Pinpoint the cell where the given text exists, returning its [x, y] midpoint coordinate. 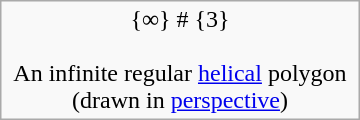
{∞} # {3}An infinite regular helical polygon(drawn in perspective) [180, 60]
